Detect which cell encompasses the target text, then output its (X, Y) center coordinate. 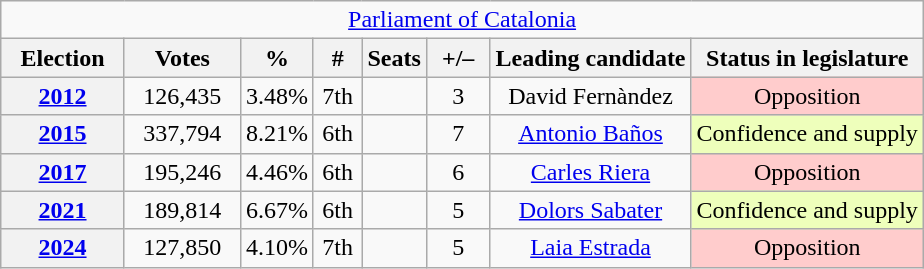
3 (458, 96)
189,814 (182, 210)
3.48% (276, 96)
4.10% (276, 248)
Antonio Baños (590, 134)
2012 (63, 96)
Election (63, 58)
6.67% (276, 210)
Carles Riera (590, 172)
127,850 (182, 248)
Dolors Sabater (590, 210)
# (338, 58)
Laia Estrada (590, 248)
2024 (63, 248)
8.21% (276, 134)
+/– (458, 58)
7 (458, 134)
David Fernàndez (590, 96)
2021 (63, 210)
6 (458, 172)
195,246 (182, 172)
4.46% (276, 172)
Parliament of Catalonia (462, 20)
Seats (394, 58)
126,435 (182, 96)
2017 (63, 172)
Leading candidate (590, 58)
337,794 (182, 134)
Status in legislature (807, 58)
Votes (182, 58)
% (276, 58)
2015 (63, 134)
